Provide the [X, Y] coordinate of the cell's center where the given text is located.  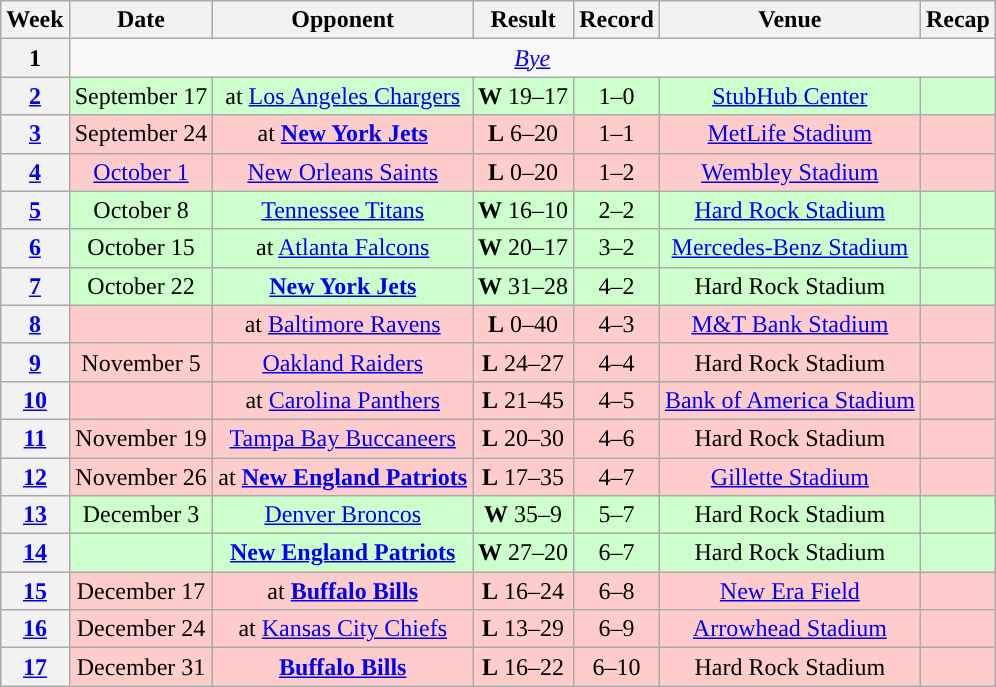
at Los Angeles Chargers [343, 96]
Result [524, 20]
Arrowhead Stadium [790, 629]
M&T Bank Stadium [790, 324]
Buffalo Bills [343, 667]
Recap [958, 20]
Week [35, 20]
4–4 [617, 362]
New England Patriots [343, 553]
September 17 [141, 96]
L 0–20 [524, 172]
Gillette Stadium [790, 477]
1–0 [617, 96]
15 [35, 591]
5–7 [617, 515]
6–10 [617, 667]
16 [35, 629]
New York Jets [343, 286]
7 [35, 286]
4–7 [617, 477]
W 27–20 [524, 553]
Denver Broncos [343, 515]
3 [35, 134]
L 16–24 [524, 591]
Wembley Stadium [790, 172]
New Era Field [790, 591]
13 [35, 515]
6–7 [617, 553]
at Baltimore Ravens [343, 324]
12 [35, 477]
10 [35, 400]
at Carolina Panthers [343, 400]
3–2 [617, 248]
L 24–27 [524, 362]
4–3 [617, 324]
November 19 [141, 438]
Bye [532, 58]
October 8 [141, 210]
9 [35, 362]
December 3 [141, 515]
W 31–28 [524, 286]
W 20–17 [524, 248]
L 13–29 [524, 629]
2 [35, 96]
2–2 [617, 210]
6–9 [617, 629]
1–2 [617, 172]
Mercedes-Benz Stadium [790, 248]
Date [141, 20]
October 22 [141, 286]
11 [35, 438]
L 6–20 [524, 134]
September 24 [141, 134]
4–6 [617, 438]
14 [35, 553]
17 [35, 667]
W 19–17 [524, 96]
L 20–30 [524, 438]
at New York Jets [343, 134]
October 1 [141, 172]
5 [35, 210]
Tampa Bay Buccaneers [343, 438]
December 17 [141, 591]
MetLife Stadium [790, 134]
New Orleans Saints [343, 172]
StubHub Center [790, 96]
December 24 [141, 629]
W 16–10 [524, 210]
1 [35, 58]
8 [35, 324]
1–1 [617, 134]
4–5 [617, 400]
4–2 [617, 286]
L 17–35 [524, 477]
Opponent [343, 20]
L 21–45 [524, 400]
Record [617, 20]
Oakland Raiders [343, 362]
November 5 [141, 362]
W 35–9 [524, 515]
at Atlanta Falcons [343, 248]
at New England Patriots [343, 477]
4 [35, 172]
L 16–22 [524, 667]
Tennessee Titans [343, 210]
L 0–40 [524, 324]
at Kansas City Chiefs [343, 629]
November 26 [141, 477]
6–8 [617, 591]
at Buffalo Bills [343, 591]
Bank of America Stadium [790, 400]
6 [35, 248]
Venue [790, 20]
October 15 [141, 248]
December 31 [141, 667]
